Output the [x, y] coordinate of the center of the cell containing the given text.  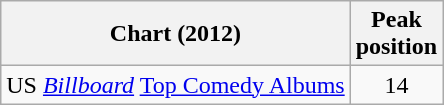
14 [396, 85]
Peakposition [396, 34]
US Billboard Top Comedy Albums [176, 85]
Chart (2012) [176, 34]
